Return the [X, Y] coordinate for the center point of the cell that contains the specified text.  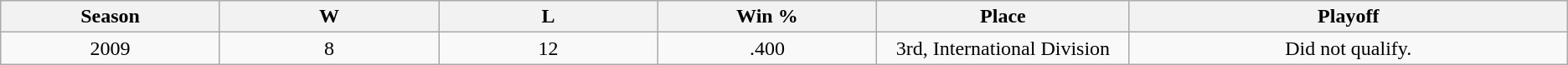
12 [548, 48]
Win % [767, 17]
W [328, 17]
.400 [767, 48]
Playoff [1349, 17]
8 [328, 48]
L [548, 17]
2009 [111, 48]
Season [111, 17]
Place [1003, 17]
Did not qualify. [1349, 48]
3rd, International Division [1003, 48]
